Detect which cell encompasses the target text, then output its [X, Y] center coordinate. 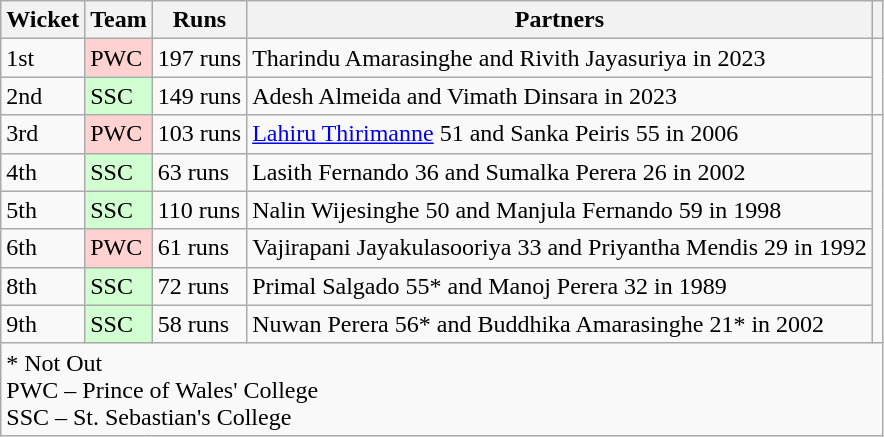
Partners [560, 20]
110 runs [199, 210]
* Not Out PWC – Prince of Wales' CollegeSSC – St. Sebastian's College [442, 389]
103 runs [199, 134]
Team [119, 20]
5th [43, 210]
Tharindu Amarasinghe and Rivith Jayasuriya in 2023 [560, 58]
1st [43, 58]
9th [43, 324]
Lahiru Thirimanne 51 and Sanka Peiris 55 in 2006 [560, 134]
197 runs [199, 58]
Primal Salgado 55* and Manoj Perera 32 in 1989 [560, 286]
4th [43, 172]
63 runs [199, 172]
3rd [43, 134]
61 runs [199, 248]
6th [43, 248]
Wicket [43, 20]
Runs [199, 20]
Nalin Wijesinghe 50 and Manjula Fernando 59 in 1998 [560, 210]
2nd [43, 96]
Nuwan Perera 56* and Buddhika Amarasinghe 21* in 2002 [560, 324]
Vajirapani Jayakulasooriya 33 and Priyantha Mendis 29 in 1992 [560, 248]
149 runs [199, 96]
72 runs [199, 286]
58 runs [199, 324]
8th [43, 286]
Lasith Fernando 36 and Sumalka Perera 26 in 2002 [560, 172]
Adesh Almeida and Vimath Dinsara in 2023 [560, 96]
